Return (X, Y) of the center of cell containing provided text 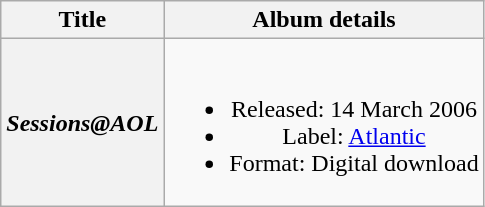
Released: 14 March 2006Label: AtlanticFormat: Digital download (324, 122)
Album details (324, 20)
Sessions@AOL (82, 122)
Title (82, 20)
